Extract the [X, Y] coordinate from the center of the cell holding the provided text.  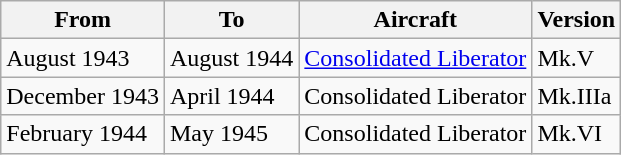
May 1945 [231, 134]
Mk.IIIa [576, 96]
August 1943 [83, 58]
Mk.V [576, 58]
December 1943 [83, 96]
Mk.VI [576, 134]
From [83, 20]
February 1944 [83, 134]
To [231, 20]
Aircraft [416, 20]
April 1944 [231, 96]
Version [576, 20]
August 1944 [231, 58]
